Search for the cell housing the specified text and yield its (X, Y) center coordinate. 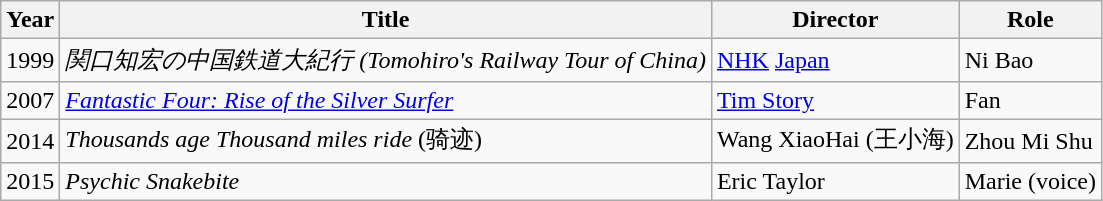
Tim Story (835, 100)
Role (1030, 20)
Year (30, 20)
関口知宏の中国鉄道大紀行 (Tomohiro's Railway Tour of China) (386, 60)
1999 (30, 60)
2014 (30, 140)
Marie (voice) (1030, 181)
Fan (1030, 100)
Eric Taylor (835, 181)
Zhou Mi Shu (1030, 140)
NHK Japan (835, 60)
Fantastic Four: Rise of the Silver Surfer (386, 100)
Wang XiaoHai (王小海) (835, 140)
2015 (30, 181)
Director (835, 20)
Thousands age Thousand miles ride (骑迹) (386, 140)
Ni Bao (1030, 60)
2007 (30, 100)
Psychic Snakebite (386, 181)
Title (386, 20)
